Output the (x, y) coordinate of the center of the cell containing the given text.  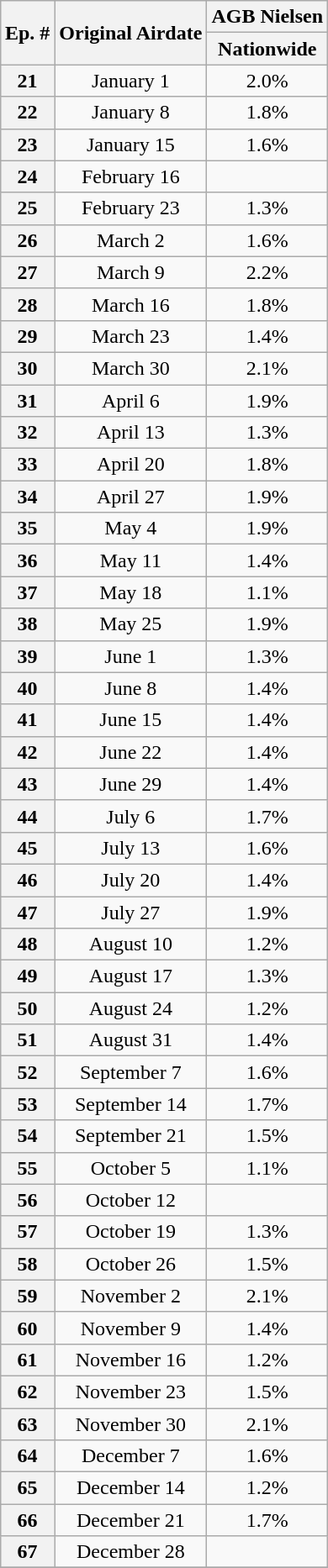
April 13 (131, 433)
2.0% (267, 81)
43 (27, 784)
22 (27, 113)
59 (27, 1296)
40 (27, 688)
23 (27, 145)
35 (27, 529)
32 (27, 433)
25 (27, 208)
39 (27, 656)
60 (27, 1328)
July 20 (131, 880)
April 6 (131, 401)
January 15 (131, 145)
58 (27, 1264)
61 (27, 1360)
August 10 (131, 944)
March 16 (131, 304)
March 30 (131, 368)
64 (27, 1456)
33 (27, 465)
26 (27, 240)
August 17 (131, 976)
29 (27, 336)
December 21 (131, 1520)
28 (27, 304)
57 (27, 1232)
August 24 (131, 1008)
October 26 (131, 1264)
63 (27, 1424)
May 11 (131, 560)
May 25 (131, 624)
April 20 (131, 465)
May 18 (131, 592)
February 23 (131, 208)
2.2% (267, 272)
55 (27, 1168)
November 9 (131, 1328)
56 (27, 1200)
July 13 (131, 848)
June 8 (131, 688)
Ep. # (27, 33)
47 (27, 912)
54 (27, 1136)
June 22 (131, 752)
53 (27, 1104)
June 29 (131, 784)
October 12 (131, 1200)
December 7 (131, 1456)
52 (27, 1072)
AGB Nielsen (267, 17)
49 (27, 976)
41 (27, 720)
67 (27, 1552)
November 16 (131, 1360)
December 14 (131, 1488)
48 (27, 944)
30 (27, 368)
May 4 (131, 529)
37 (27, 592)
November 30 (131, 1424)
44 (27, 816)
January 8 (131, 113)
50 (27, 1008)
September 14 (131, 1104)
34 (27, 497)
July 6 (131, 816)
38 (27, 624)
21 (27, 81)
42 (27, 752)
51 (27, 1040)
September 21 (131, 1136)
27 (27, 272)
March 9 (131, 272)
March 2 (131, 240)
October 5 (131, 1168)
November 23 (131, 1392)
June 15 (131, 720)
36 (27, 560)
Nationwide (267, 49)
July 27 (131, 912)
June 1 (131, 656)
46 (27, 880)
24 (27, 176)
August 31 (131, 1040)
62 (27, 1392)
December 28 (131, 1552)
September 7 (131, 1072)
January 1 (131, 81)
November 2 (131, 1296)
31 (27, 401)
February 16 (131, 176)
March 23 (131, 336)
65 (27, 1488)
45 (27, 848)
Original Airdate (131, 33)
October 19 (131, 1232)
66 (27, 1520)
April 27 (131, 497)
